From the cell containing the given text, extract its center point as (X, Y) coordinate. 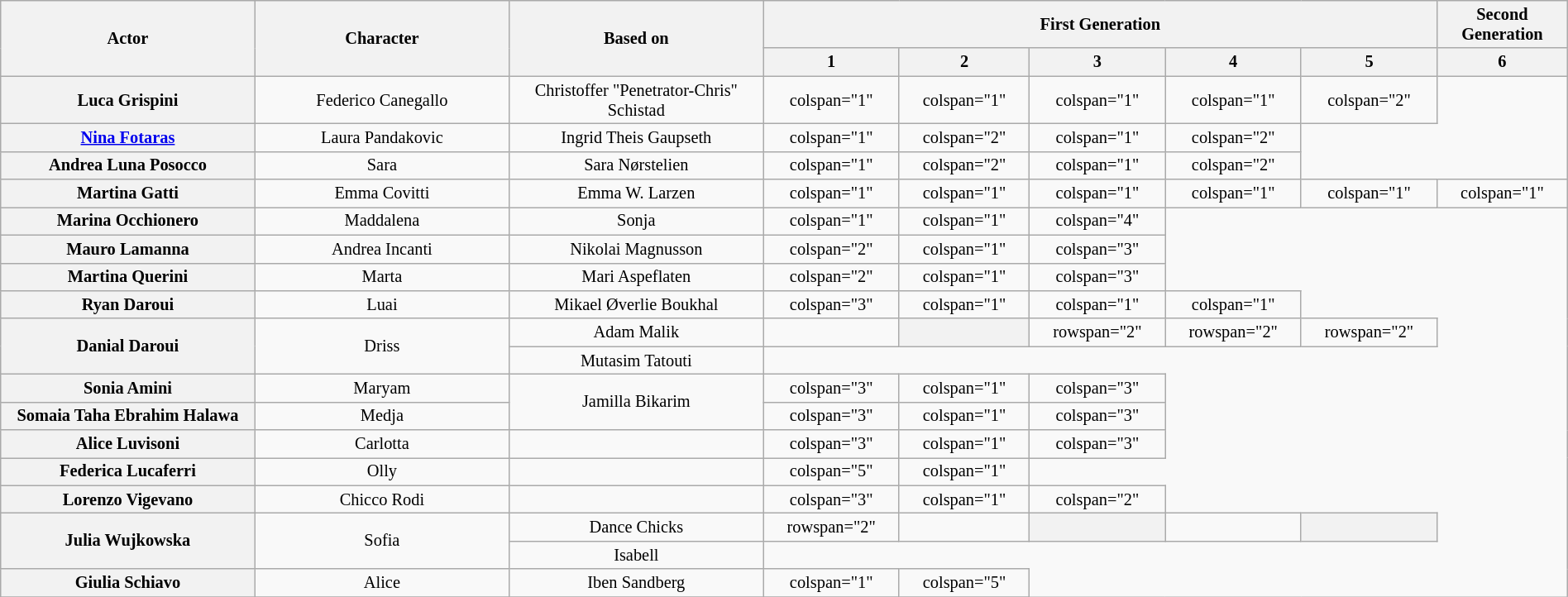
Mari Aspeflaten (637, 277)
Martina Gatti (127, 193)
Federica Lucaferri (127, 471)
Alice (382, 583)
Ryan Daroui (127, 304)
Danial Daroui (127, 346)
Dance Chicks (637, 527)
Somaia Taha Ebrahim Halawa (127, 416)
2 (964, 62)
Mauro Lamanna (127, 249)
Second Generation (1503, 24)
Sofia (382, 541)
Carlotta (382, 444)
Andrea Luna Posocco (127, 165)
3 (1097, 62)
Marina Occhionero (127, 221)
Luai (382, 304)
Julia Wujkowska (127, 541)
Nikolai Magnusson (637, 249)
Maddalena (382, 221)
Lorenzo Vigevano (127, 499)
Sara (382, 165)
4 (1233, 62)
Laura Pandakovic (382, 137)
6 (1503, 62)
Alice Luvisoni (127, 444)
Nina Fotaras (127, 137)
Andrea Incanti (382, 249)
Federico Canegallo (382, 100)
Iben Sandberg (637, 583)
Ingrid Theis Gaupseth (637, 137)
Actor (127, 38)
Christoffer "Penetrator-Chris" Schistad (637, 100)
Maryam (382, 388)
Giulia Schiavo (127, 583)
5 (1369, 62)
Emma Covitti (382, 193)
Sara Nørstelien (637, 165)
Based on (637, 38)
Adam Malik (637, 332)
Luca Grispini (127, 100)
colspan="4" (1097, 221)
Driss (382, 346)
Sonia Amini (127, 388)
Chicco Rodi (382, 499)
Character (382, 38)
Sonja (637, 221)
Olly (382, 471)
Mutasim Tatouti (637, 361)
Marta (382, 277)
Martina Querini (127, 277)
Jamilla Bikarim (637, 402)
Medja (382, 416)
First Generation (1100, 24)
1 (831, 62)
Emma W. Larzen (637, 193)
Isabell (637, 555)
Mikael Øverlie Boukhal (637, 304)
